Identify which cell holds the provided text, then report its [x, y] central coordinate. 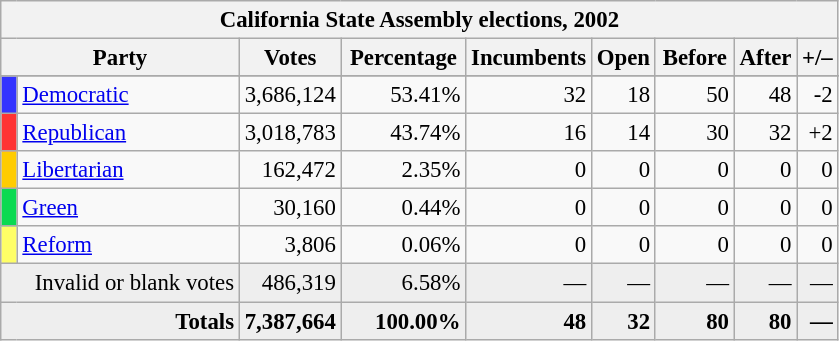
+2 [818, 133]
Libertarian [128, 170]
7,387,664 [290, 321]
Reform [128, 245]
162,472 [290, 170]
3,806 [290, 245]
Republican [128, 133]
Invalid or blank votes [120, 283]
18 [624, 95]
3,018,783 [290, 133]
Totals [120, 321]
2.35% [404, 170]
After [765, 58]
16 [529, 133]
30 [694, 133]
Party [120, 58]
Green [128, 208]
6.58% [404, 283]
California State Assembly elections, 2002 [420, 20]
53.41% [404, 95]
Democratic [128, 95]
30,160 [290, 208]
Percentage [404, 58]
486,319 [290, 283]
0.06% [404, 245]
100.00% [404, 321]
0.44% [404, 208]
Votes [290, 58]
50 [694, 95]
14 [624, 133]
-2 [818, 95]
Incumbents [529, 58]
+/– [818, 58]
Open [624, 58]
43.74% [404, 133]
3,686,124 [290, 95]
Before [694, 58]
